Return [x, y] of the center of cell containing provided text 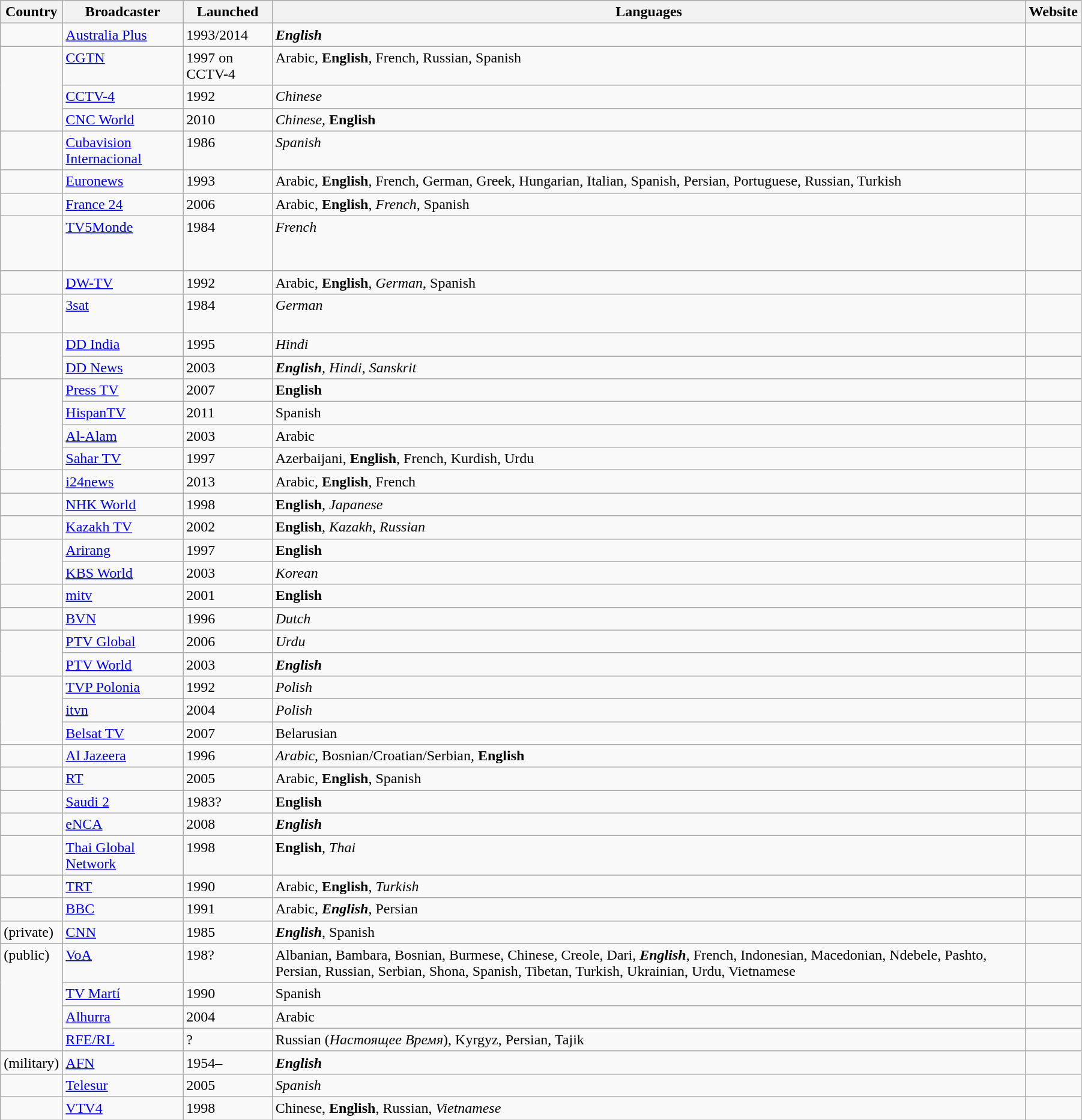
mitv [122, 596]
Chinese, English, Russian, Vietnamese [648, 1108]
AFN [122, 1062]
CNN [122, 932]
Arabic, English, German, Spanish [648, 282]
Euronews [122, 181]
Arabic, Bosnian/Croatian/Serbian, English [648, 756]
Saudi 2 [122, 802]
Arabic, English, French, German, Greek, Hungarian, Italian, Spanish, Persian, Portuguese, Russian, Turkish [648, 181]
Kazakh TV [122, 527]
TV Martí [122, 994]
Arabic, English, Persian [648, 909]
DD India [122, 344]
3sat [122, 313]
Russian (Настоящее Время), Kyrgyz, Persian, Tajik [648, 1040]
France 24 [122, 204]
DD News [122, 367]
KBS World [122, 573]
Telesur [122, 1085]
i24news [122, 482]
English, Thai [648, 855]
1995 [228, 344]
Korean [648, 573]
2011 [228, 413]
itvn [122, 710]
English, Spanish [648, 932]
VTV4 [122, 1108]
Belsat TV [122, 733]
Cubavision Internacional [122, 150]
2002 [228, 527]
Al-Alam [122, 436]
PTV Global [122, 641]
Arabic, English, Turkish [648, 886]
English, Hindi, Sanskrit [648, 367]
Arabic, English, French, Russian, Spanish [648, 66]
1997 on CCTV-4 [228, 66]
1993 [228, 181]
Arirang [122, 550]
French [648, 243]
2013 [228, 482]
German [648, 313]
Arabic, English, Spanish [648, 779]
2001 [228, 596]
1954– [228, 1062]
NHK World [122, 504]
Press TV [122, 390]
Arabic, English, French, Spanish [648, 204]
Website [1053, 12]
Chinese, English [648, 120]
Launched [228, 12]
BVN [122, 619]
Thai Global Network [122, 855]
Urdu [648, 641]
Belarusian [648, 733]
1986 [228, 150]
Al Jazeera [122, 756]
Hindi [648, 344]
Australia Plus [122, 35]
Dutch [648, 619]
(public) [31, 997]
1983? [228, 802]
VoA [122, 963]
Arabic, English, French [648, 482]
Sahar TV [122, 459]
(military) [31, 1062]
Azerbaijani, English, French, Kurdish, Urdu [648, 459]
CCTV-4 [122, 97]
HispanTV [122, 413]
TRT [122, 886]
1991 [228, 909]
(private) [31, 932]
PTV World [122, 664]
Country [31, 12]
2008 [228, 825]
English, Japanese [648, 504]
1985 [228, 932]
Alhurra [122, 1017]
CNC World [122, 120]
eNCA [122, 825]
RFE/RL [122, 1040]
2010 [228, 120]
DW-TV [122, 282]
Broadcaster [122, 12]
Languages [648, 12]
TVP Polonia [122, 687]
198? [228, 963]
TV5Monde [122, 243]
BBC [122, 909]
CGTN [122, 66]
Chinese [648, 97]
English, Kazakh, Russian [648, 527]
? [228, 1040]
RT [122, 779]
1993/2014 [228, 35]
